For the text-containing cell, return its midpoint in [x, y] coordinate format. 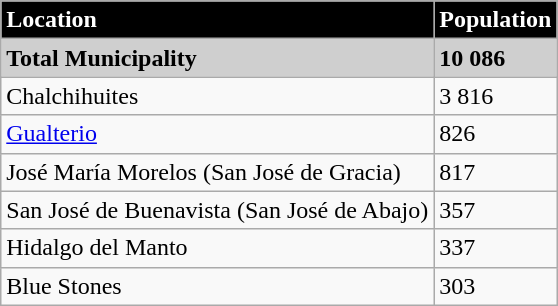
Blue Stones [218, 286]
303 [496, 286]
Chalchihuites [218, 96]
337 [496, 248]
357 [496, 210]
Gualterio [218, 134]
Total Municipality [218, 58]
Location [218, 20]
José María Morelos (San José de Gracia) [218, 172]
10 086 [496, 58]
Population [496, 20]
817 [496, 172]
Hidalgo del Manto [218, 248]
3 816 [496, 96]
826 [496, 134]
San José de Buenavista (San José de Abajo) [218, 210]
